Provide the [X, Y] coordinate of the cell's center where the given text is located.  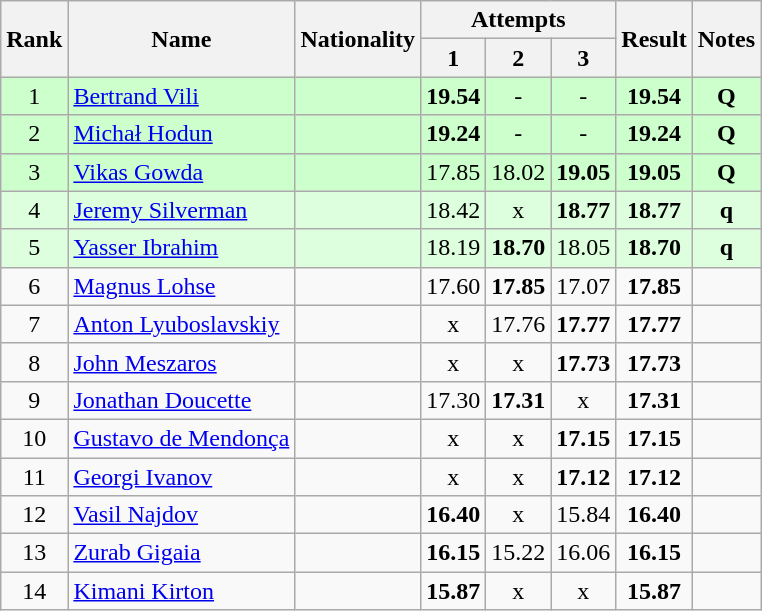
17.07 [584, 286]
Name [182, 39]
Vasil Najdov [182, 515]
Jonathan Doucette [182, 400]
Michał Hodun [182, 134]
9 [34, 400]
John Meszaros [182, 362]
12 [34, 515]
Notes [726, 39]
Jeremy Silverman [182, 210]
Gustavo de Mendonça [182, 438]
8 [34, 362]
17.76 [518, 324]
15.84 [584, 515]
7 [34, 324]
18.19 [454, 248]
Anton Lyuboslavskiy [182, 324]
5 [34, 248]
18.02 [518, 172]
13 [34, 553]
4 [34, 210]
Attempts [518, 20]
15.22 [518, 553]
Zurab Gigaia [182, 553]
Yasser Ibrahim [182, 248]
Bertrand Vili [182, 96]
10 [34, 438]
Magnus Lohse [182, 286]
Result [654, 39]
11 [34, 477]
17.30 [454, 400]
17.60 [454, 286]
Nationality [358, 39]
Rank [34, 39]
6 [34, 286]
Vikas Gowda [182, 172]
18.05 [584, 248]
Kimani Kirton [182, 591]
Georgi Ivanov [182, 477]
14 [34, 591]
18.42 [454, 210]
16.06 [584, 553]
